Determine the (X, Y) coordinate at the center of the cell enclosing the given text.  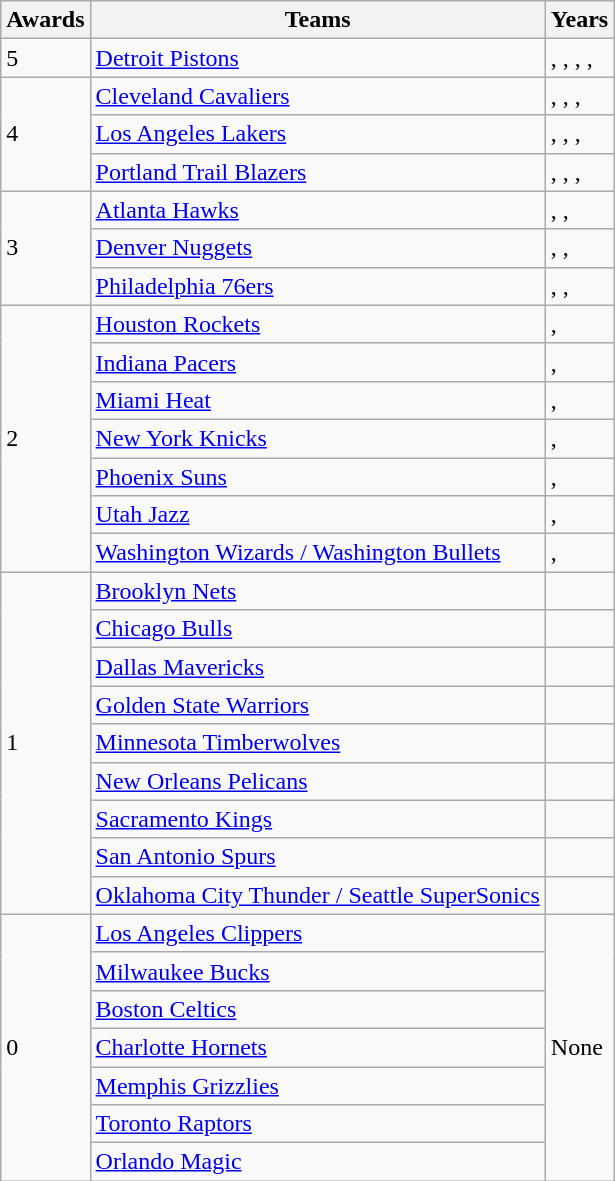
Memphis Grizzlies (318, 1085)
Los Angeles Clippers (318, 933)
2 (46, 438)
Sacramento Kings (318, 819)
New Orleans Pelicans (318, 781)
Brooklyn Nets (318, 591)
Years (579, 20)
San Antonio Spurs (318, 857)
Miami Heat (318, 400)
Golden State Warriors (318, 705)
0 (46, 1047)
New York Knicks (318, 438)
Philadelphia 76ers (318, 286)
Detroit Pistons (318, 58)
Washington Wizards / Washington Bullets (318, 553)
4 (46, 134)
Awards (46, 20)
Utah Jazz (318, 515)
Portland Trail Blazers (318, 172)
Orlando Magic (318, 1162)
Dallas Mavericks (318, 667)
Cleveland Cavaliers (318, 96)
Phoenix Suns (318, 477)
Boston Celtics (318, 1009)
1 (46, 744)
Los Angeles Lakers (318, 134)
3 (46, 248)
Milwaukee Bucks (318, 971)
5 (46, 58)
Minnesota Timberwolves (318, 743)
Chicago Bulls (318, 629)
Indiana Pacers (318, 362)
Charlotte Hornets (318, 1047)
Houston Rockets (318, 324)
None (579, 1047)
Denver Nuggets (318, 248)
, , , , (579, 58)
Teams (318, 20)
Atlanta Hawks (318, 210)
Toronto Raptors (318, 1124)
Oklahoma City Thunder / Seattle SuperSonics (318, 895)
